Identify which cell holds the provided text, then report its [x, y] central coordinate. 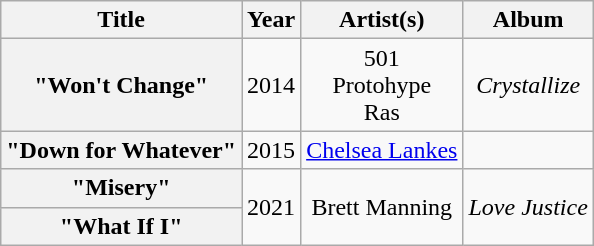
Artist(s) [382, 20]
Year [272, 20]
"Won't Change" [122, 85]
Love Justice [528, 207]
Crystallize [528, 85]
"Misery" [122, 188]
2015 [272, 150]
Chelsea Lankes [382, 150]
"Down for Whatever" [122, 150]
501ProtohypeRas [382, 85]
2021 [272, 207]
"What If I" [122, 226]
Brett Manning [382, 207]
Title [122, 20]
2014 [272, 85]
Album [528, 20]
